Return the (x, y) coordinate for the center point of the cell that contains the specified text.  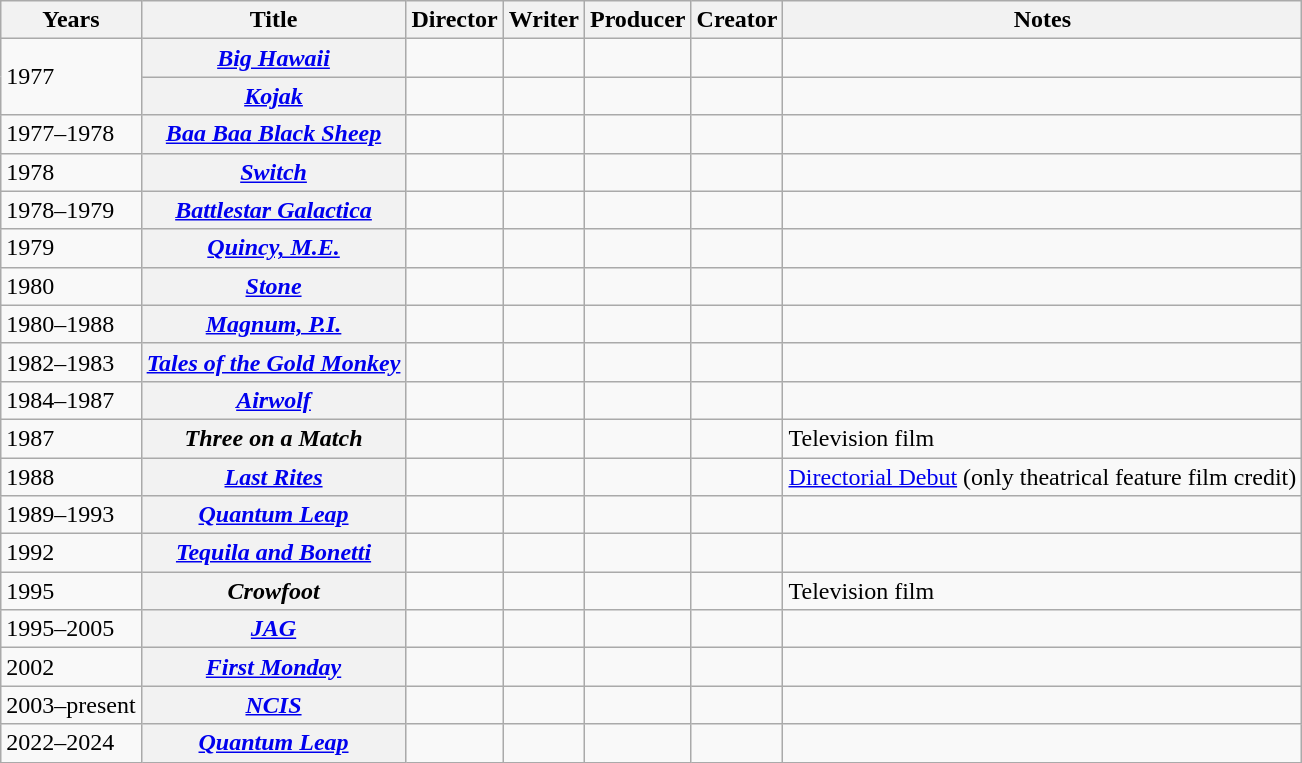
Notes (1042, 20)
Creator (737, 20)
1984–1987 (71, 400)
1980–1988 (71, 324)
1989–1993 (71, 515)
Baa Baa Black Sheep (274, 134)
Switch (274, 172)
Writer (544, 20)
JAG (274, 629)
1978 (71, 172)
2022–2024 (71, 743)
2003–present (71, 705)
1979 (71, 248)
First Monday (274, 667)
1995 (71, 591)
Magnum, P.I. (274, 324)
1980 (71, 286)
NCIS (274, 705)
Last Rites (274, 477)
Tales of the Gold Monkey (274, 362)
Three on a Match (274, 438)
Stone (274, 286)
Big Hawaii (274, 58)
Quincy, M.E. (274, 248)
1992 (71, 553)
Kojak (274, 96)
Title (274, 20)
1995–2005 (71, 629)
Director (454, 20)
Years (71, 20)
Airwolf (274, 400)
1978–1979 (71, 210)
1977 (71, 77)
Crowfoot (274, 591)
2002 (71, 667)
1988 (71, 477)
Battlestar Galactica (274, 210)
1977–1978 (71, 134)
Directorial Debut (only theatrical feature film credit) (1042, 477)
1982–1983 (71, 362)
Producer (638, 20)
1987 (71, 438)
Tequila and Bonetti (274, 553)
